Locate the cell with the specified text and output its [X, Y] center coordinate. 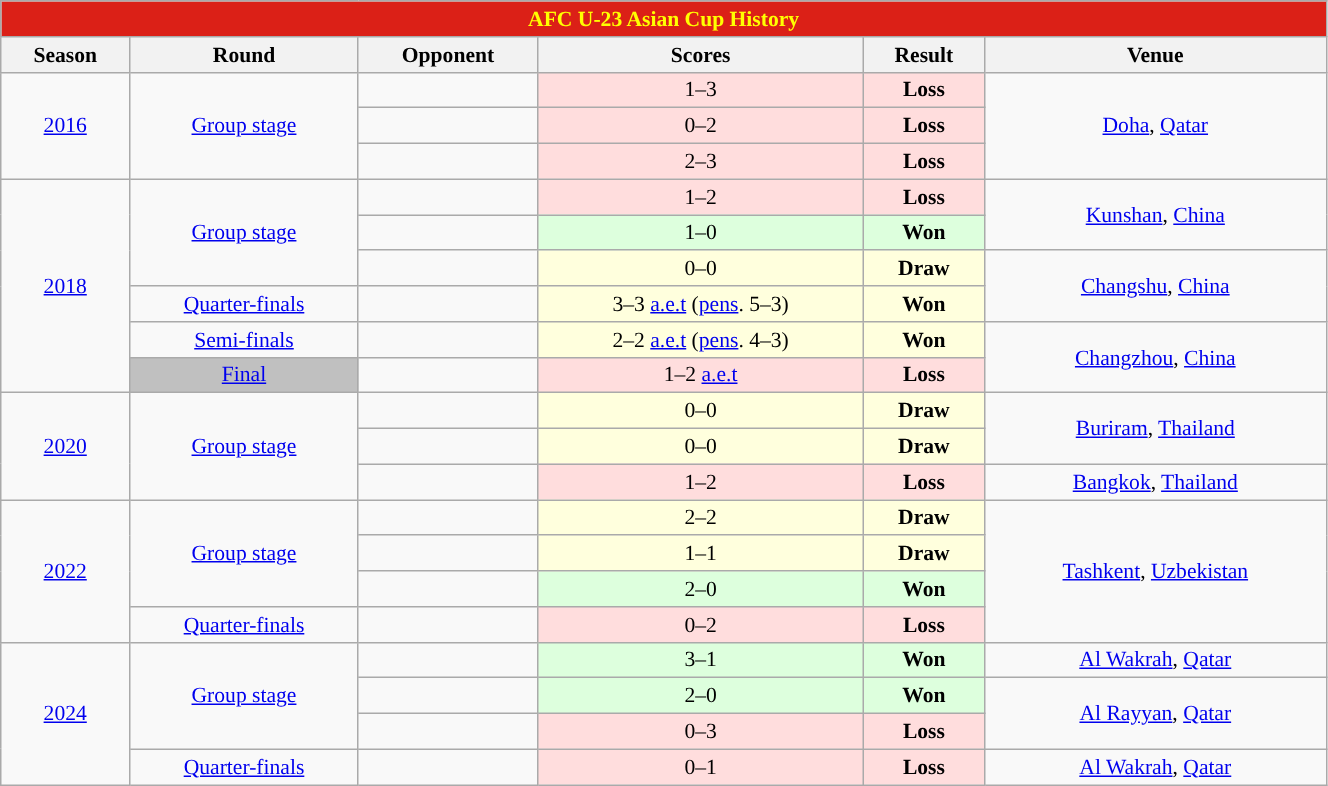
AFC U-23 Asian Cup History [664, 19]
1–2 a.e.t [701, 375]
Opponent [448, 55]
Tashkent, Uzbekistan [1155, 571]
Season [66, 55]
Al Rayyan, Qatar [1155, 714]
Changzhou, China [1155, 358]
2020 [66, 446]
Changshu, China [1155, 286]
Doha, Qatar [1155, 126]
0–3 [701, 732]
Final [244, 375]
1–1 [701, 554]
Bangkok, Thailand [1155, 482]
1–0 [701, 233]
Result [924, 55]
2–3 [701, 162]
2022 [66, 571]
2024 [66, 713]
Round [244, 55]
2–2 [701, 518]
Semi-finals [244, 340]
2018 [66, 286]
3–1 [701, 660]
0–1 [701, 767]
2–2 a.e.t (pens. 4–3) [701, 340]
Venue [1155, 55]
Scores [701, 55]
Buriram, Thailand [1155, 428]
2016 [66, 126]
3–3 a.e.t (pens. 5–3) [701, 304]
Kunshan, China [1155, 214]
1–3 [701, 90]
